Find where the given text appears and provide that cell's center as (X, Y) coordinate. 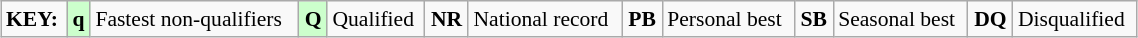
KEY: (34, 19)
Qualified (376, 19)
Disqualified (1075, 19)
Seasonal best (900, 19)
Personal best (728, 19)
NR (447, 19)
Q (314, 19)
SB (814, 19)
q (78, 19)
DQ (990, 19)
PB (642, 19)
National record (545, 19)
Fastest non-qualifiers (194, 19)
